Find where the given text appears and provide that cell's center as (x, y) coordinate. 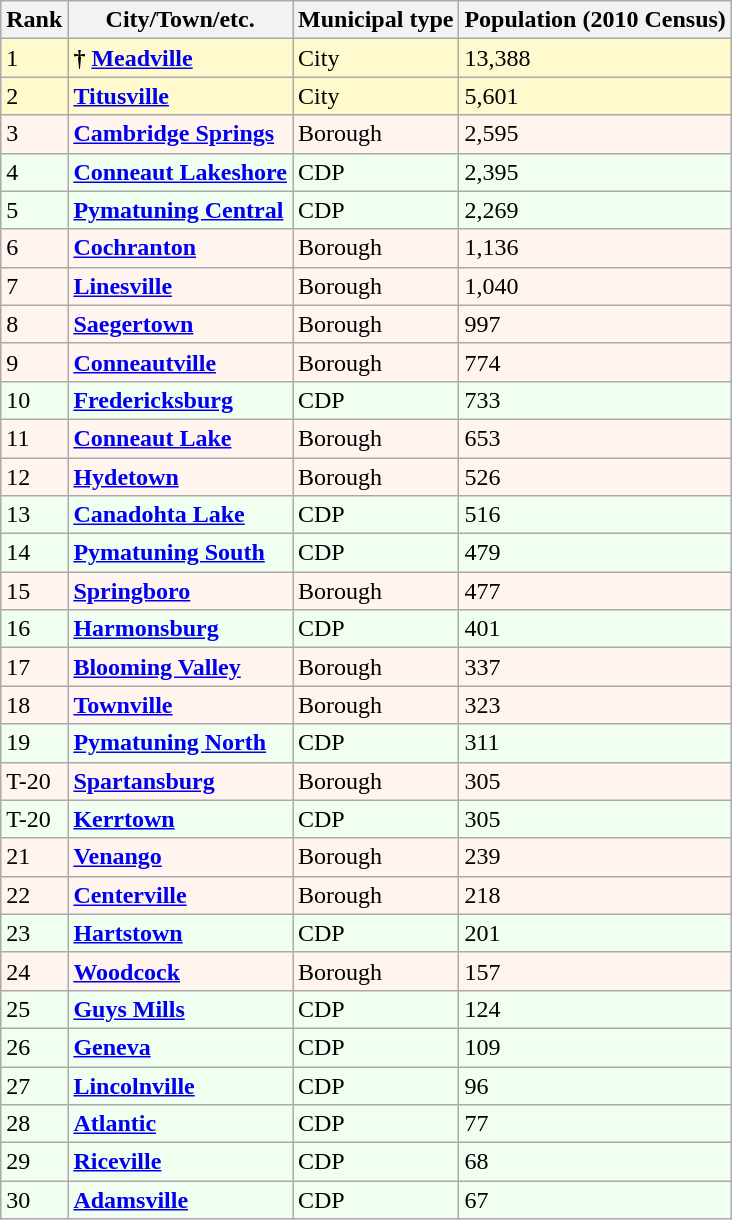
Conneaut Lakeshore (180, 172)
25 (34, 1009)
Canadohta Lake (180, 515)
12 (34, 477)
526 (595, 477)
18 (34, 705)
22 (34, 895)
997 (595, 324)
337 (595, 667)
Municipal type (375, 20)
17 (34, 667)
124 (595, 1009)
218 (595, 895)
Pymatuning South (180, 553)
Hydetown (180, 477)
Rank (34, 20)
Titusville (180, 96)
Townville (180, 705)
Kerrtown (180, 819)
Venango (180, 857)
2,395 (595, 172)
2 (34, 96)
7 (34, 286)
1,040 (595, 286)
109 (595, 1047)
239 (595, 857)
Conneautville (180, 362)
323 (595, 705)
1 (34, 58)
653 (595, 438)
68 (595, 1162)
477 (595, 591)
1,136 (595, 248)
401 (595, 629)
Atlantic (180, 1124)
City/Town/etc. (180, 20)
Lincolnville (180, 1085)
Harmonsburg (180, 629)
24 (34, 971)
5,601 (595, 96)
21 (34, 857)
13 (34, 515)
9 (34, 362)
Conneaut Lake (180, 438)
Adamsville (180, 1200)
Cambridge Springs (180, 134)
516 (595, 515)
6 (34, 248)
26 (34, 1047)
Cochranton (180, 248)
Blooming Valley (180, 667)
13,388 (595, 58)
77 (595, 1124)
11 (34, 438)
14 (34, 553)
28 (34, 1124)
3 (34, 134)
Riceville (180, 1162)
774 (595, 362)
Population (2010 Census) (595, 20)
4 (34, 172)
Saegertown (180, 324)
Woodcock (180, 971)
5 (34, 210)
Centerville (180, 895)
23 (34, 933)
201 (595, 933)
733 (595, 400)
† Meadville (180, 58)
Fredericksburg (180, 400)
96 (595, 1085)
Hartstown (180, 933)
Guys Mills (180, 1009)
Linesville (180, 286)
16 (34, 629)
157 (595, 971)
15 (34, 591)
Spartansburg (180, 781)
311 (595, 743)
30 (34, 1200)
27 (34, 1085)
Springboro (180, 591)
10 (34, 400)
2,595 (595, 134)
67 (595, 1200)
Geneva (180, 1047)
2,269 (595, 210)
Pymatuning Central (180, 210)
Pymatuning North (180, 743)
8 (34, 324)
479 (595, 553)
19 (34, 743)
29 (34, 1162)
